Determine the (x, y) coordinate at the center of the cell enclosing the given text.  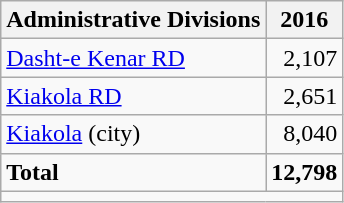
12,798 (304, 172)
Kiakola (city) (134, 134)
2016 (304, 20)
Dasht-e Kenar RD (134, 58)
Administrative Divisions (134, 20)
2,107 (304, 58)
2,651 (304, 96)
8,040 (304, 134)
Kiakola RD (134, 96)
Total (134, 172)
